Detect which cell encompasses the target text, then output its (x, y) center coordinate. 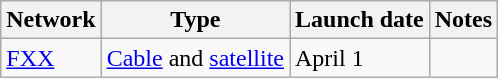
FXX (51, 58)
Launch date (360, 20)
Cable and satellite (195, 58)
Type (195, 20)
Notes (463, 20)
Network (51, 20)
April 1 (360, 58)
